Provide the (X, Y) coordinate of the cell's center where the given text is located.  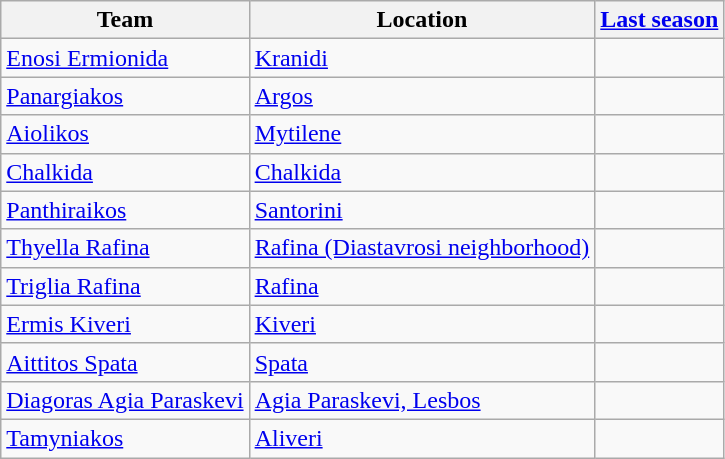
Tamyniakos (125, 438)
Aiolikos (125, 134)
Aliveri (422, 438)
Kranidi (422, 58)
Enosi Ermionida (125, 58)
Aittitos Spata (125, 362)
Diagoras Agia Paraskevi (125, 400)
Location (422, 20)
Team (125, 20)
Triglia Rafina (125, 286)
Agia Paraskevi, Lesbos (422, 400)
Panthiraikos (125, 210)
Santorini (422, 210)
Rafina (Diastavrosi neighborhood) (422, 248)
Panargiakos (125, 96)
Ermis Kiveri (125, 324)
Argos (422, 96)
Thyella Rafina (125, 248)
Mytilene (422, 134)
Rafina (422, 286)
Spata (422, 362)
Kiveri (422, 324)
Last season (660, 20)
